Identify which cell holds the provided text, then report its (X, Y) central coordinate. 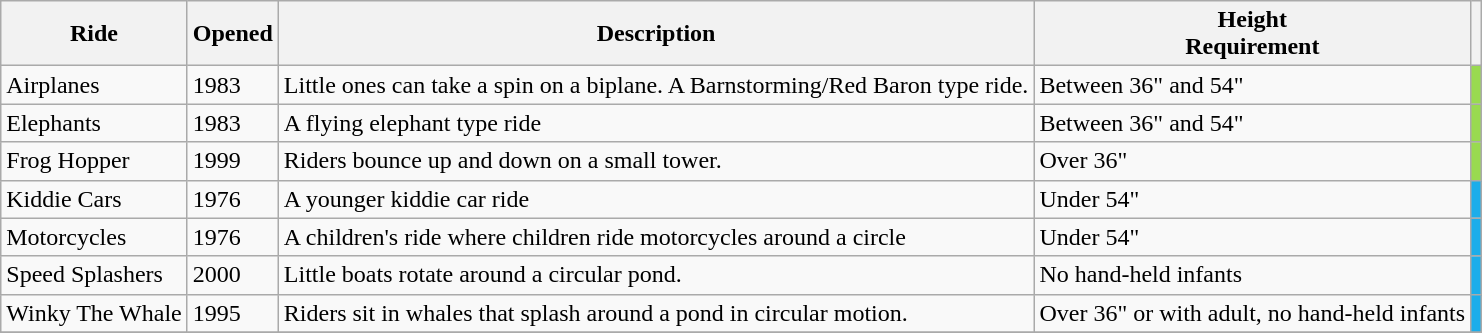
Opened (232, 34)
Ride (94, 34)
Over 36" or with adult, no hand-held infants (1252, 313)
HeightRequirement (1252, 34)
Over 36" (1252, 161)
Little ones can take a spin on a biplane. A Barnstorming/Red Baron type ride. (656, 85)
Winky The Whale (94, 313)
Kiddie Cars (94, 199)
2000 (232, 275)
1995 (232, 313)
Motorcycles (94, 237)
Airplanes (94, 85)
1999 (232, 161)
No hand-held infants (1252, 275)
A younger kiddie car ride (656, 199)
Description (656, 34)
Little boats rotate around a circular pond. (656, 275)
Riders bounce up and down on a small tower. (656, 161)
Riders sit in whales that splash around a pond in circular motion. (656, 313)
A children's ride where children ride motorcycles around a circle (656, 237)
A flying elephant type ride (656, 123)
Speed Splashers (94, 275)
Elephants (94, 123)
Frog Hopper (94, 161)
